Detect which cell encompasses the target text, then output its [X, Y] center coordinate. 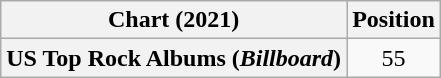
Chart (2021) [174, 20]
55 [394, 58]
Position [394, 20]
US Top Rock Albums (Billboard) [174, 58]
